Find where the given text appears and provide that cell's center as (x, y) coordinate. 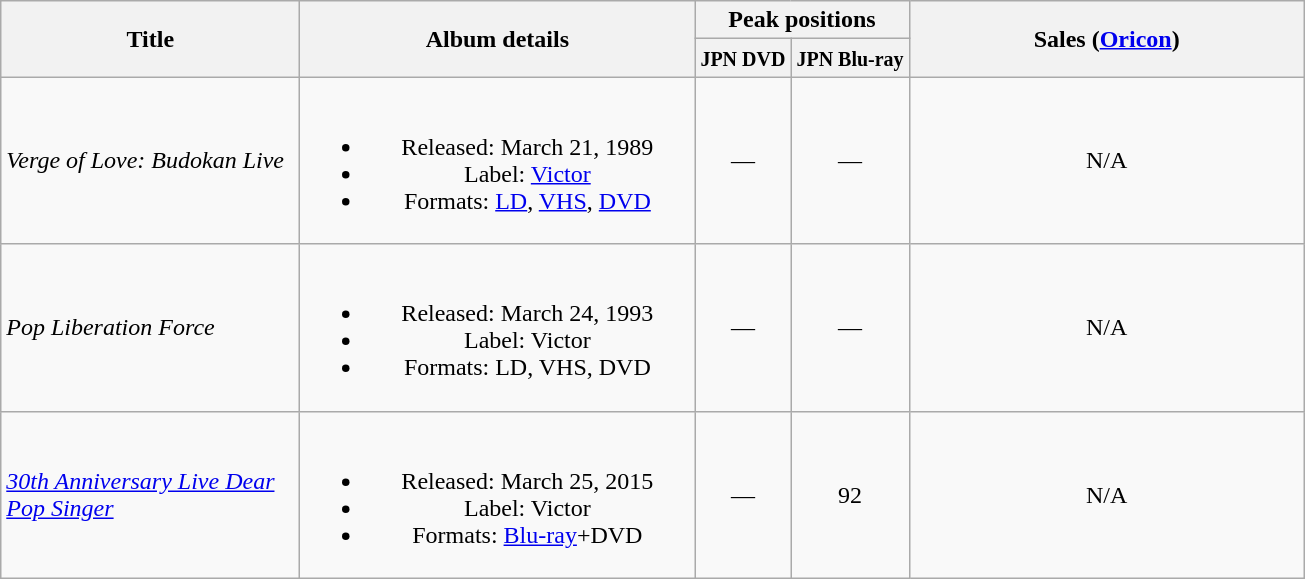
Released: March 25, 2015Label: VictorFormats: Blu-ray+DVD (498, 494)
Title (150, 39)
30th Anniversary Live Dear Pop Singer (150, 494)
JPN Blu-ray (850, 58)
Sales (Oricon) (1106, 39)
Pop Liberation Force (150, 328)
Verge of Love: Budokan Live (150, 160)
Album details (498, 39)
JPN DVD (743, 58)
Released: March 21, 1989Label: VictorFormats: LD, VHS, DVD (498, 160)
Released: March 24, 1993Label: VictorFormats: LD, VHS, DVD (498, 328)
Peak positions (802, 20)
92 (850, 494)
